Determine the (X, Y) coordinate at the center of the cell enclosing the given text.  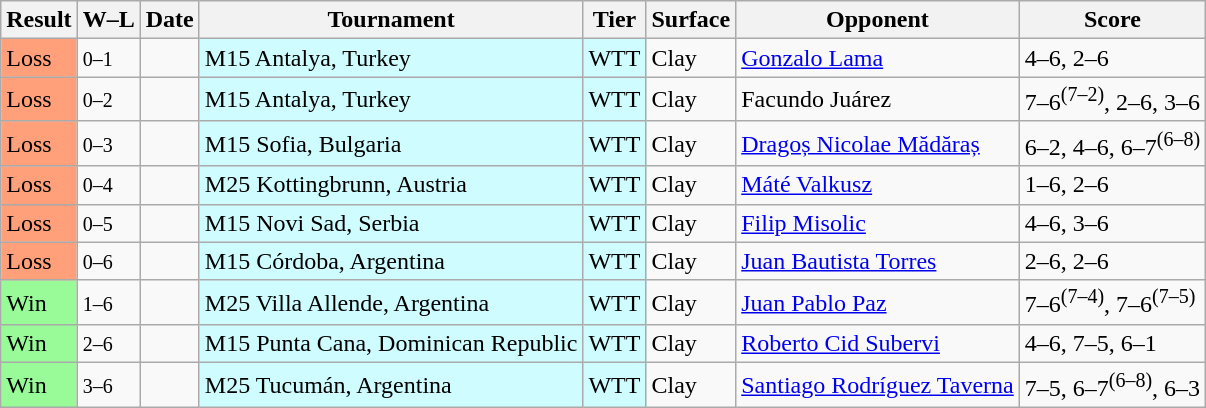
4–6, 2–6 (1112, 58)
Result (39, 20)
Filip Misolic (878, 223)
1–6 (108, 302)
M15 Novi Sad, Serbia (391, 223)
3–6 (108, 386)
Tournament (391, 20)
M15 Sofia, Bulgaria (391, 144)
0–3 (108, 144)
Dragoș Nicolae Mădăraș (878, 144)
M25 Villa Allende, Argentina (391, 302)
M15 Córdoba, Argentina (391, 261)
M25 Kottingbrunn, Austria (391, 185)
Juan Bautista Torres (878, 261)
M25 Tucumán, Argentina (391, 386)
0–1 (108, 58)
Opponent (878, 20)
Juan Pablo Paz (878, 302)
1–6, 2–6 (1112, 185)
2–6, 2–6 (1112, 261)
7–6(7–4), 7–6(7–5) (1112, 302)
0–6 (108, 261)
Tier (614, 20)
Gonzalo Lama (878, 58)
Máté Valkusz (878, 185)
Date (170, 20)
0–2 (108, 100)
M15 Punta Cana, Dominican Republic (391, 344)
Score (1112, 20)
Surface (691, 20)
4–6, 7–5, 6–1 (1112, 344)
2–6 (108, 344)
4–6, 3–6 (1112, 223)
W–L (108, 20)
7–6(7–2), 2–6, 3–6 (1112, 100)
0–5 (108, 223)
6–2, 4–6, 6–7(6–8) (1112, 144)
0–4 (108, 185)
7–5, 6–7(6–8), 6–3 (1112, 386)
Facundo Juárez (878, 100)
Santiago Rodríguez Taverna (878, 386)
Roberto Cid Subervi (878, 344)
